Output the [x, y] coordinate of the center of the cell containing the given text.  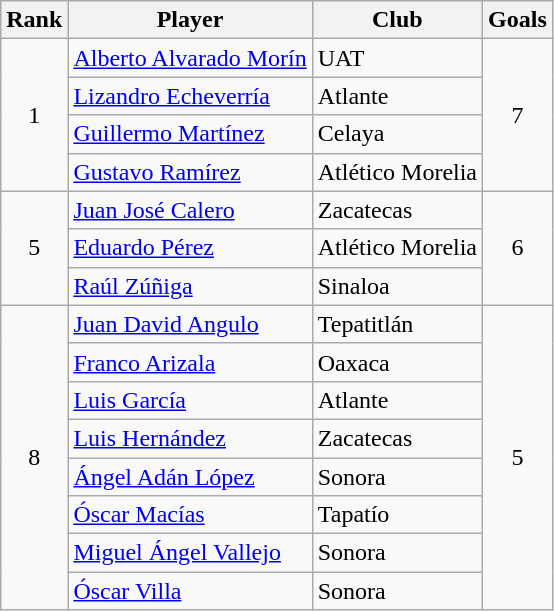
Franco Arizala [190, 362]
Ángel Adán López [190, 477]
Tepatitlán [397, 324]
Gustavo Ramírez [190, 172]
Club [397, 20]
Eduardo Pérez [190, 248]
Goals [518, 20]
Guillermo Martínez [190, 134]
UAT [397, 58]
Miguel Ángel Vallejo [190, 553]
Juan José Calero [190, 210]
Luis García [190, 400]
Luis Hernández [190, 438]
Celaya [397, 134]
Player [190, 20]
1 [34, 115]
8 [34, 457]
Raúl Zúñiga [190, 286]
Rank [34, 20]
Juan David Angulo [190, 324]
7 [518, 115]
6 [518, 248]
Óscar Macías [190, 515]
Lizandro Echeverría [190, 96]
Sinaloa [397, 286]
Tapatío [397, 515]
Alberto Alvarado Morín [190, 58]
Óscar Villa [190, 591]
Oaxaca [397, 362]
